Identify which cell holds the provided text, then report its [X, Y] central coordinate. 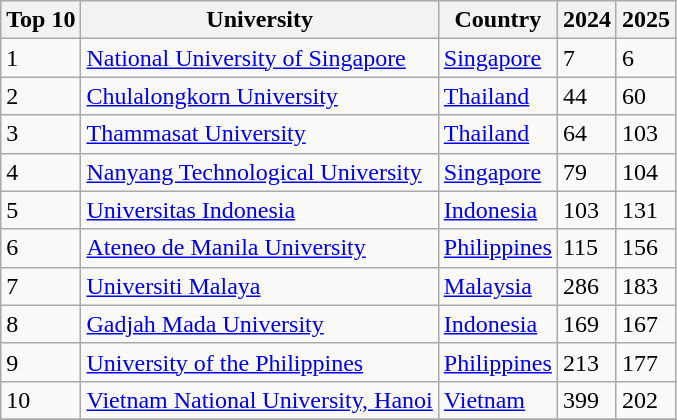
Gadjah Mada University [260, 324]
University of the Philippines [260, 362]
1 [41, 58]
169 [586, 324]
183 [646, 286]
Universitas Indonesia [260, 210]
Nanyang Technological University [260, 172]
Malaysia [498, 286]
Top 10 [41, 20]
2024 [586, 20]
National University of Singapore [260, 58]
Vietnam National University, Hanoi [260, 400]
8 [41, 324]
286 [586, 286]
9 [41, 362]
60 [646, 96]
167 [646, 324]
4 [41, 172]
131 [646, 210]
Ateneo de Manila University [260, 248]
104 [646, 172]
2025 [646, 20]
Thammasat University [260, 134]
177 [646, 362]
44 [586, 96]
156 [646, 248]
399 [586, 400]
Vietnam [498, 400]
213 [586, 362]
10 [41, 400]
5 [41, 210]
115 [586, 248]
3 [41, 134]
79 [586, 172]
University [260, 20]
Universiti Malaya [260, 286]
Chulalongkorn University [260, 96]
64 [586, 134]
202 [646, 400]
Country [498, 20]
2 [41, 96]
